Output the (x, y) coordinate of the center of the cell containing the given text.  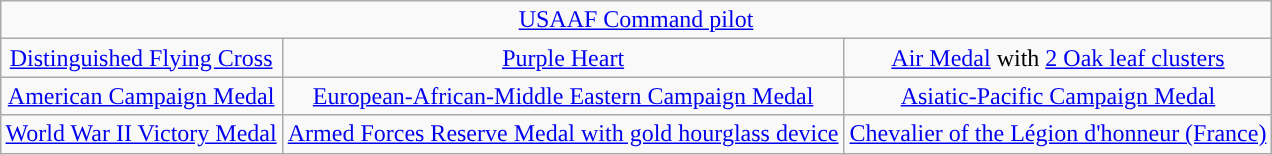
USAAF Command pilot (636, 20)
World War II Victory Medal (141, 134)
Purple Heart (563, 58)
Distinguished Flying Cross (141, 58)
Chevalier of the Légion d'honneur (France) (1058, 134)
Asiatic-Pacific Campaign Medal (1058, 96)
Armed Forces Reserve Medal with gold hourglass device (563, 134)
American Campaign Medal (141, 96)
Air Medal with 2 Oak leaf clusters (1058, 58)
European-African-Middle Eastern Campaign Medal (563, 96)
